Detect which cell encompasses the target text, then output its [x, y] center coordinate. 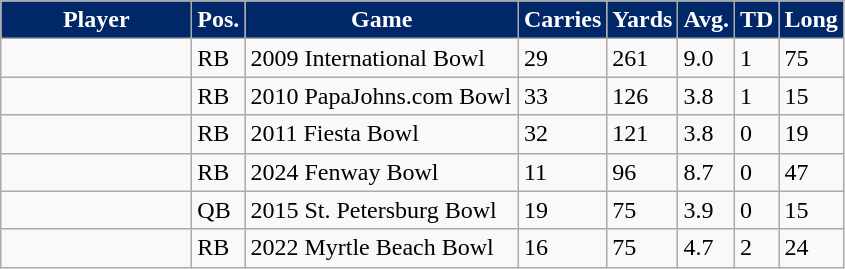
2015 St. Petersburg Bowl [382, 210]
121 [642, 134]
QB [218, 210]
Avg. [706, 20]
29 [562, 58]
47 [811, 172]
261 [642, 58]
Game [382, 20]
33 [562, 96]
TD [757, 20]
126 [642, 96]
2009 International Bowl [382, 58]
2011 Fiesta Bowl [382, 134]
Pos. [218, 20]
9.0 [706, 58]
2024 Fenway Bowl [382, 172]
16 [562, 248]
Carries [562, 20]
Yards [642, 20]
32 [562, 134]
2010 PapaJohns.com Bowl [382, 96]
Long [811, 20]
24 [811, 248]
Player [96, 20]
4.7 [706, 248]
96 [642, 172]
8.7 [706, 172]
11 [562, 172]
3.9 [706, 210]
2 [757, 248]
2022 Myrtle Beach Bowl [382, 248]
